Output the [X, Y] coordinate of the center of the cell containing the given text.  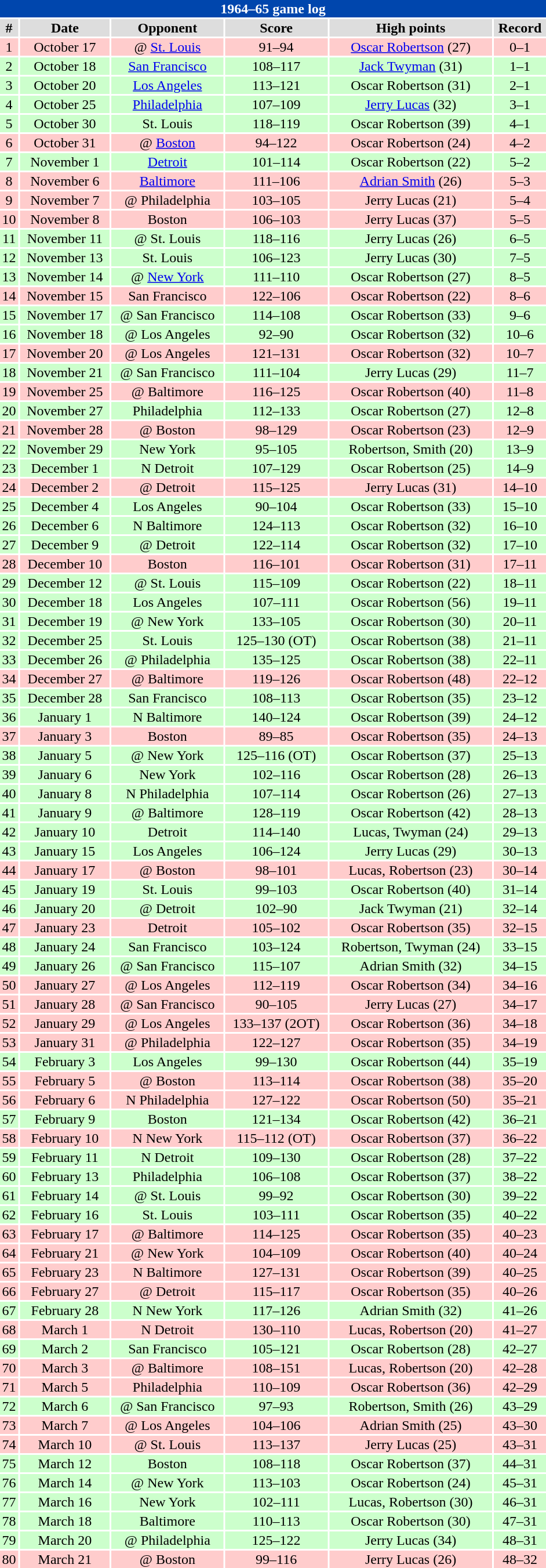
10–6 [520, 334]
January 24 [65, 947]
March 5 [65, 1387]
70 [9, 1368]
January 1 [65, 717]
41–26 [520, 1310]
November 1 [65, 162]
128–119 [276, 813]
January 9 [65, 813]
43 [9, 851]
Oscar Robertson (23) [410, 430]
122–114 [276, 545]
January 19 [65, 889]
40–25 [520, 1272]
3–1 [520, 104]
34–16 [520, 985]
17–11 [520, 564]
33 [9, 660]
110–113 [276, 1521]
91–94 [276, 47]
Jerry Lucas (30) [410, 258]
2 [9, 66]
March 3 [65, 1368]
116–125 [276, 392]
12–9 [520, 430]
January 17 [65, 870]
December 9 [65, 545]
107–111 [276, 602]
106–108 [276, 1176]
38 [9, 755]
45–31 [520, 1483]
8–5 [520, 277]
130–110 [276, 1330]
108–118 [276, 1464]
21–11 [520, 640]
90–105 [276, 1004]
4–2 [520, 143]
47 [9, 928]
40–26 [520, 1291]
November 8 [65, 219]
127–131 [276, 1272]
106–103 [276, 219]
102–116 [276, 774]
February 14 [65, 1196]
59 [9, 1157]
10 [9, 219]
11–8 [520, 392]
January 15 [65, 851]
29 [9, 583]
102–90 [276, 908]
34–18 [520, 1023]
37 [9, 736]
28–13 [520, 813]
4 [9, 104]
107–109 [276, 104]
30–14 [520, 870]
February 13 [65, 1176]
103–111 [276, 1215]
98–129 [276, 430]
19 [9, 392]
February 17 [65, 1234]
101–114 [276, 162]
30–13 [520, 851]
December 25 [65, 640]
20–11 [520, 621]
2–1 [520, 85]
41 [9, 813]
135–125 [276, 660]
40–22 [520, 1215]
111–106 [276, 181]
March 14 [65, 1483]
19–11 [520, 602]
March 6 [65, 1406]
December 4 [65, 506]
46–31 [520, 1502]
February 10 [65, 1138]
Jerry Lucas (32) [410, 104]
103–124 [276, 947]
November 29 [65, 449]
39 [9, 774]
November 13 [65, 258]
48–31 [520, 1540]
108–117 [276, 66]
November 6 [65, 181]
12–8 [520, 411]
125–130 (OT) [276, 640]
23 [9, 468]
March 7 [65, 1425]
53 [9, 1042]
15 [9, 315]
34 [9, 679]
125–116 (OT) [276, 755]
113–103 [276, 1483]
114–108 [276, 315]
133–105 [276, 621]
Robertson, Smith (26) [410, 1406]
36–22 [520, 1138]
107–114 [276, 794]
34–17 [520, 1004]
January 26 [65, 966]
13–9 [520, 449]
44 [9, 870]
High points [410, 28]
108–151 [276, 1368]
6–5 [520, 238]
43–31 [520, 1444]
10–7 [520, 353]
15–10 [520, 506]
125–122 [276, 1540]
32 [9, 640]
37–22 [520, 1157]
42–29 [520, 1387]
5–4 [520, 200]
Adrian Smith (25) [410, 1425]
February 21 [65, 1253]
122–106 [276, 296]
December 26 [65, 660]
8 [9, 181]
January 10 [65, 832]
October 18 [65, 66]
42–27 [520, 1349]
20 [9, 411]
89–85 [276, 736]
115–109 [276, 583]
16 [9, 334]
79 [9, 1540]
18 [9, 372]
6 [9, 143]
112–119 [276, 985]
December 2 [65, 487]
110–109 [276, 1387]
January 8 [65, 794]
January 23 [65, 928]
Lucas, Robertson (30) [410, 1502]
16–10 [520, 526]
11–7 [520, 372]
116–101 [276, 564]
November 25 [65, 392]
36 [9, 717]
27 [9, 545]
63 [9, 1234]
51 [9, 1004]
Jerry Lucas (37) [410, 219]
74 [9, 1444]
95–105 [276, 449]
9 [9, 200]
35 [9, 698]
48–32 [520, 1559]
January 28 [65, 1004]
Score [276, 28]
38–22 [520, 1176]
40–24 [520, 1253]
December 6 [65, 526]
94–122 [276, 143]
99–103 [276, 889]
65 [9, 1272]
21 [9, 430]
22 [9, 449]
9–6 [520, 315]
40–23 [520, 1234]
24–12 [520, 717]
90–104 [276, 506]
Lucas, Twyman (24) [410, 832]
January 31 [65, 1042]
November 11 [65, 238]
14–9 [520, 468]
Jerry Lucas (27) [410, 1004]
26 [9, 526]
November 18 [65, 334]
61 [9, 1196]
98–101 [276, 870]
72 [9, 1406]
30 [9, 602]
November 28 [65, 430]
October 31 [65, 143]
Jerry Lucas (25) [410, 1444]
18–11 [520, 583]
January 6 [65, 774]
115–117 [276, 1291]
December 18 [65, 602]
December 19 [65, 621]
35–21 [520, 1100]
January 3 [65, 736]
4–1 [520, 124]
Jerry Lucas (31) [410, 487]
119–126 [276, 679]
February 9 [65, 1119]
105–121 [276, 1349]
March 21 [65, 1559]
14–10 [520, 487]
March 1 [65, 1330]
103–105 [276, 200]
February 16 [65, 1215]
25 [9, 506]
42–28 [520, 1368]
68 [9, 1330]
49 [9, 966]
108–113 [276, 698]
November 14 [65, 277]
1–1 [520, 66]
December 27 [65, 679]
48 [9, 947]
November 21 [65, 372]
Oscar Robertson (44) [410, 1062]
105–102 [276, 928]
111–110 [276, 277]
69 [9, 1349]
24–13 [520, 736]
57 [9, 1119]
22–11 [520, 660]
Oscar Robertson (56) [410, 602]
October 17 [65, 47]
November 15 [65, 296]
Oscar Robertson (48) [410, 679]
104–106 [276, 1425]
102–111 [276, 1502]
36–21 [520, 1119]
34–19 [520, 1042]
122–127 [276, 1042]
112–133 [276, 411]
January 5 [65, 755]
Record [520, 28]
13 [9, 277]
35–19 [520, 1062]
December 12 [65, 583]
28 [9, 564]
42 [9, 832]
Robertson, Twyman (24) [410, 947]
41–27 [520, 1330]
113–114 [276, 1081]
Oscar Robertson (50) [410, 1100]
7 [9, 162]
34–15 [520, 966]
67 [9, 1310]
Jack Twyman (21) [410, 908]
11 [9, 238]
5 [9, 124]
47–31 [520, 1521]
November 20 [65, 353]
5–5 [520, 219]
60 [9, 1176]
March 10 [65, 1444]
73 [9, 1425]
40 [9, 794]
54 [9, 1062]
March 16 [65, 1502]
97–93 [276, 1406]
133–137 (2OT) [276, 1023]
114–140 [276, 832]
32–15 [520, 928]
43–30 [520, 1425]
23–12 [520, 698]
44–31 [520, 1464]
106–124 [276, 851]
November 27 [65, 411]
17–10 [520, 545]
February 11 [65, 1157]
113–121 [276, 85]
109–130 [276, 1157]
26–13 [520, 774]
71 [9, 1387]
22–12 [520, 679]
Robertson, Smith (20) [410, 449]
115–125 [276, 487]
1 [9, 47]
January 20 [65, 908]
Date [65, 28]
113–137 [276, 1444]
121–131 [276, 353]
64 [9, 1253]
118–116 [276, 238]
3 [9, 85]
111–104 [276, 372]
Jack Twyman (31) [410, 66]
80 [9, 1559]
December 28 [65, 698]
December 10 [65, 564]
Lucas, Robertson (23) [410, 870]
December 1 [65, 468]
Jerry Lucas (34) [410, 1540]
November 17 [65, 315]
29–13 [520, 832]
12 [9, 258]
Opponent [168, 28]
1964–65 game log [273, 9]
February 5 [65, 1081]
5–2 [520, 162]
February 23 [65, 1272]
February 6 [65, 1100]
31 [9, 621]
31–14 [520, 889]
0–1 [520, 47]
46 [9, 908]
35–20 [520, 1081]
45 [9, 889]
106–123 [276, 258]
117–126 [276, 1310]
76 [9, 1483]
66 [9, 1291]
127–122 [276, 1100]
# [9, 28]
Oscar Robertson (25) [410, 468]
50 [9, 985]
104–109 [276, 1253]
January 27 [65, 985]
32–14 [520, 908]
99–116 [276, 1559]
March 18 [65, 1521]
February 28 [65, 1310]
8–6 [520, 296]
5–3 [520, 181]
Oscar Robertson (26) [410, 794]
Adrian Smith (26) [410, 181]
25–13 [520, 755]
114–125 [276, 1234]
October 25 [65, 104]
99–130 [276, 1062]
52 [9, 1023]
17 [9, 353]
Jerry Lucas (21) [410, 200]
27–13 [520, 794]
58 [9, 1138]
January 29 [65, 1023]
115–112 (OT) [276, 1138]
55 [9, 1081]
56 [9, 1100]
October 20 [65, 85]
43–29 [520, 1406]
14 [9, 296]
October 30 [65, 124]
92–90 [276, 334]
121–134 [276, 1119]
Oscar Robertson (34) [410, 985]
115–107 [276, 966]
140–124 [276, 717]
77 [9, 1502]
107–129 [276, 468]
78 [9, 1521]
7–5 [520, 258]
February 27 [65, 1291]
February 3 [65, 1062]
62 [9, 1215]
33–15 [520, 947]
118–119 [276, 124]
24 [9, 487]
99–92 [276, 1196]
November 7 [65, 200]
75 [9, 1464]
March 20 [65, 1540]
124–113 [276, 526]
March 12 [65, 1464]
March 2 [65, 1349]
39–22 [520, 1196]
